Return the [X, Y] coordinate for the center point of the cell that contains the specified text.  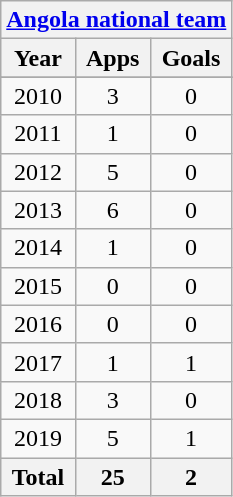
Goals [191, 58]
Year [38, 58]
2012 [38, 172]
Angola national team [116, 20]
2014 [38, 248]
6 [112, 210]
2017 [38, 362]
2016 [38, 324]
2019 [38, 438]
2015 [38, 286]
2013 [38, 210]
2010 [38, 96]
2011 [38, 134]
Apps [112, 58]
Total [38, 477]
25 [112, 477]
2018 [38, 400]
2 [191, 477]
